Identify which cell holds the provided text, then report its [x, y] central coordinate. 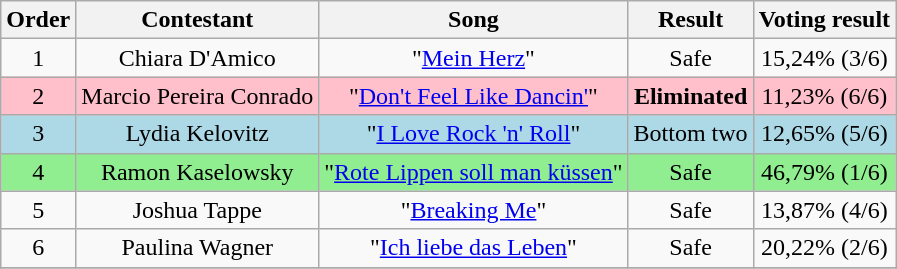
20,22% (2/6) [824, 248]
Marcio Pereira Conrado [198, 96]
Paulina Wagner [198, 248]
"Rote Lippen soll man küssen" [474, 172]
"Breaking Me" [474, 210]
Result [690, 20]
12,65% (5/6) [824, 134]
11,23% (6/6) [824, 96]
13,87% (4/6) [824, 210]
"Mein Herz" [474, 58]
Ramon Kaselowsky [198, 172]
15,24% (3/6) [824, 58]
"Don't Feel Like Dancin'" [474, 96]
6 [38, 248]
Joshua Tappe [198, 210]
5 [38, 210]
1 [38, 58]
2 [38, 96]
Bottom two [690, 134]
46,79% (1/6) [824, 172]
Lydia Kelovitz [198, 134]
Chiara D'Amico [198, 58]
3 [38, 134]
"I Love Rock 'n' Roll" [474, 134]
Order [38, 20]
Eliminated [690, 96]
Contestant [198, 20]
Voting result [824, 20]
"Ich liebe das Leben" [474, 248]
4 [38, 172]
Song [474, 20]
